Determine the (x, y) coordinate at the center of the cell enclosing the given text.  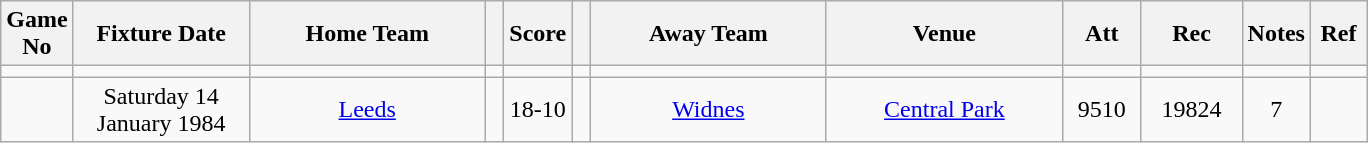
Ref (1338, 34)
Att (1102, 34)
Away Team (708, 34)
7 (1276, 110)
9510 (1102, 110)
Fixture Date (161, 34)
Leeds (367, 110)
Rec (1192, 34)
Venue (944, 34)
Score (538, 34)
18-10 (538, 110)
Central Park (944, 110)
Home Team (367, 34)
Notes (1276, 34)
Saturday 14 January 1984 (161, 110)
19824 (1192, 110)
Game No (37, 34)
Widnes (708, 110)
